Scan for the cell matching the given text and deliver its (X, Y) coordinate at center. 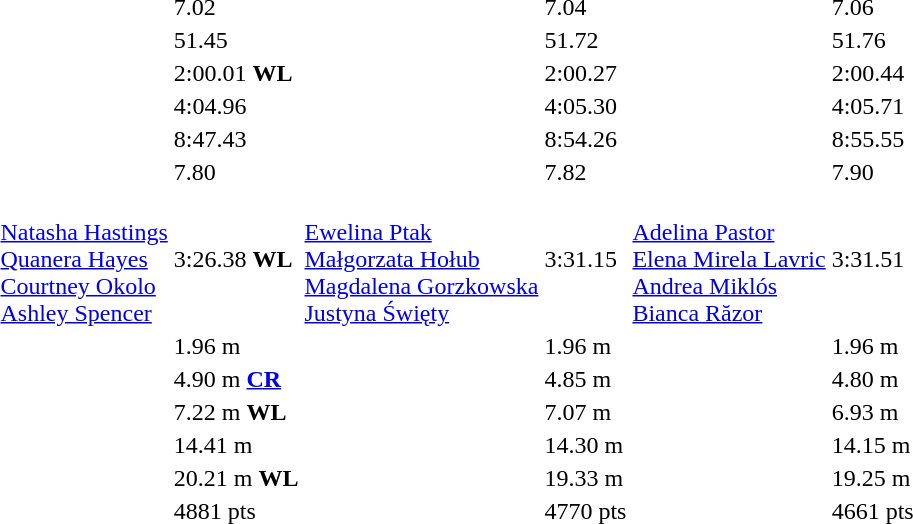
8:47.43 (236, 139)
51.72 (586, 40)
4.90 m CR (236, 379)
3:26.38 WL (236, 259)
7.07 m (586, 412)
4.85 m (586, 379)
7.22 m WL (236, 412)
8:54.26 (586, 139)
Ewelina PtakMałgorzata HołubMagdalena GorzkowskaJustyna Święty (422, 259)
20.21 m WL (236, 478)
7.82 (586, 172)
19.33 m (586, 478)
51.45 (236, 40)
4:04.96 (236, 106)
14.30 m (586, 445)
Adelina PastorElena Mirela LavricAndrea MiklósBianca Răzor (729, 259)
3:31.15 (586, 259)
7.80 (236, 172)
2:00.27 (586, 73)
2:00.01 WL (236, 73)
4:05.30 (586, 106)
14.41 m (236, 445)
